Extract the (x, y) coordinate from the center of the cell holding the provided text.  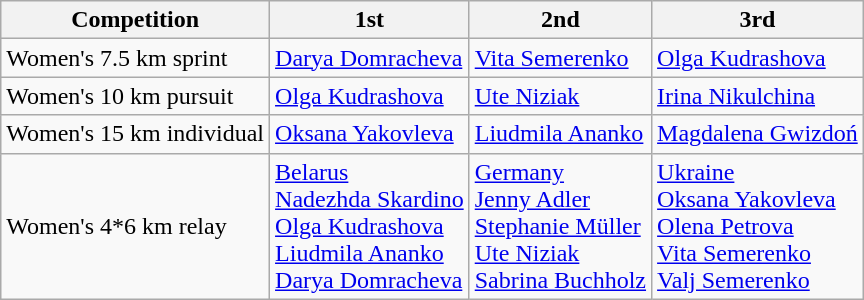
BelarusNadezhda SkardinoOlga KudrashovaLiudmila AnankoDarya Domracheva (370, 226)
Vita Semerenko (560, 58)
Women's 10 km pursuit (136, 96)
Competition (136, 20)
3rd (758, 20)
2nd (560, 20)
1st (370, 20)
Women's 7.5 km sprint (136, 58)
Liudmila Ananko (560, 134)
Oksana Yakovleva (370, 134)
Women's 4*6 km relay (136, 226)
Magdalena Gwizdoń (758, 134)
Darya Domracheva (370, 58)
UkraineOksana YakovlevaOlena PetrovaVita SemerenkoValj Semerenko (758, 226)
GermanyJenny AdlerStephanie MüllerUte NiziakSabrina Buchholz (560, 226)
Ute Niziak (560, 96)
Women's 15 km individual (136, 134)
Irina Nikulchina (758, 96)
